Identify which cell holds the provided text, then report its (x, y) central coordinate. 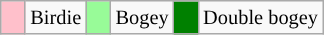
Birdie (56, 17)
Double bogey (260, 17)
Bogey (142, 17)
